Return the (x, y) coordinate for the center point of the cell that contains the specified text.  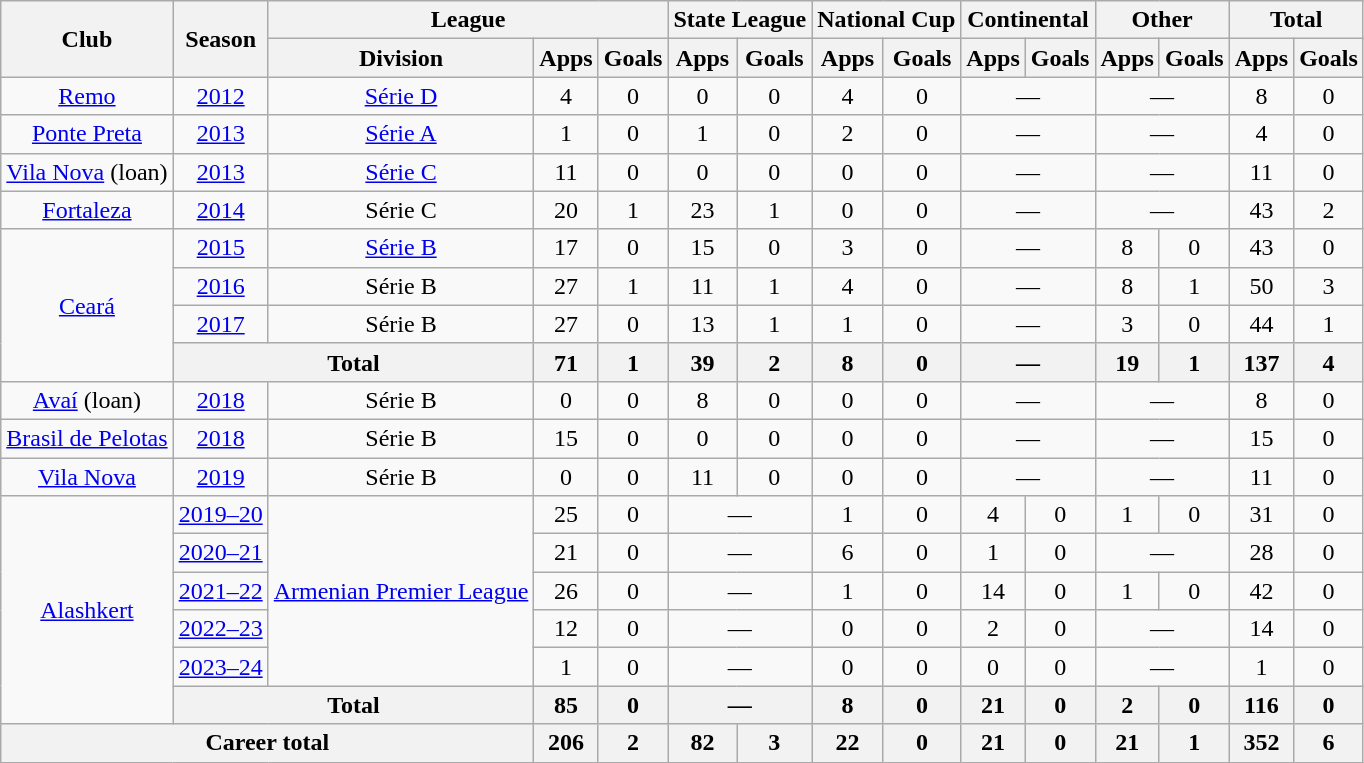
2021–22 (220, 591)
2012 (220, 96)
82 (702, 743)
Ponte Preta (87, 134)
137 (1261, 362)
12 (566, 629)
Ceará (87, 305)
2019 (220, 477)
2015 (220, 248)
23 (702, 210)
Division (401, 58)
116 (1261, 705)
National Cup (886, 20)
17 (566, 248)
25 (566, 515)
2014 (220, 210)
Brasil de Pelotas (87, 438)
2019–20 (220, 515)
2017 (220, 324)
2022–23 (220, 629)
26 (566, 591)
352 (1261, 743)
Club (87, 39)
Série D (401, 96)
50 (1261, 286)
Alashkert (87, 610)
Career total (268, 743)
39 (702, 362)
85 (566, 705)
State League (740, 20)
44 (1261, 324)
20 (566, 210)
Avaí (loan) (87, 400)
Other (1162, 20)
19 (1127, 362)
Vila Nova (87, 477)
Armenian Premier League (401, 591)
22 (848, 743)
42 (1261, 591)
Fortaleza (87, 210)
2020–21 (220, 553)
Continental (1028, 20)
206 (566, 743)
Season (220, 39)
13 (702, 324)
2016 (220, 286)
Série A (401, 134)
League (468, 20)
31 (1261, 515)
Vila Nova (loan) (87, 172)
28 (1261, 553)
Remo (87, 96)
71 (566, 362)
2023–24 (220, 667)
